Find where the given text appears and provide that cell's center as [X, Y] coordinate. 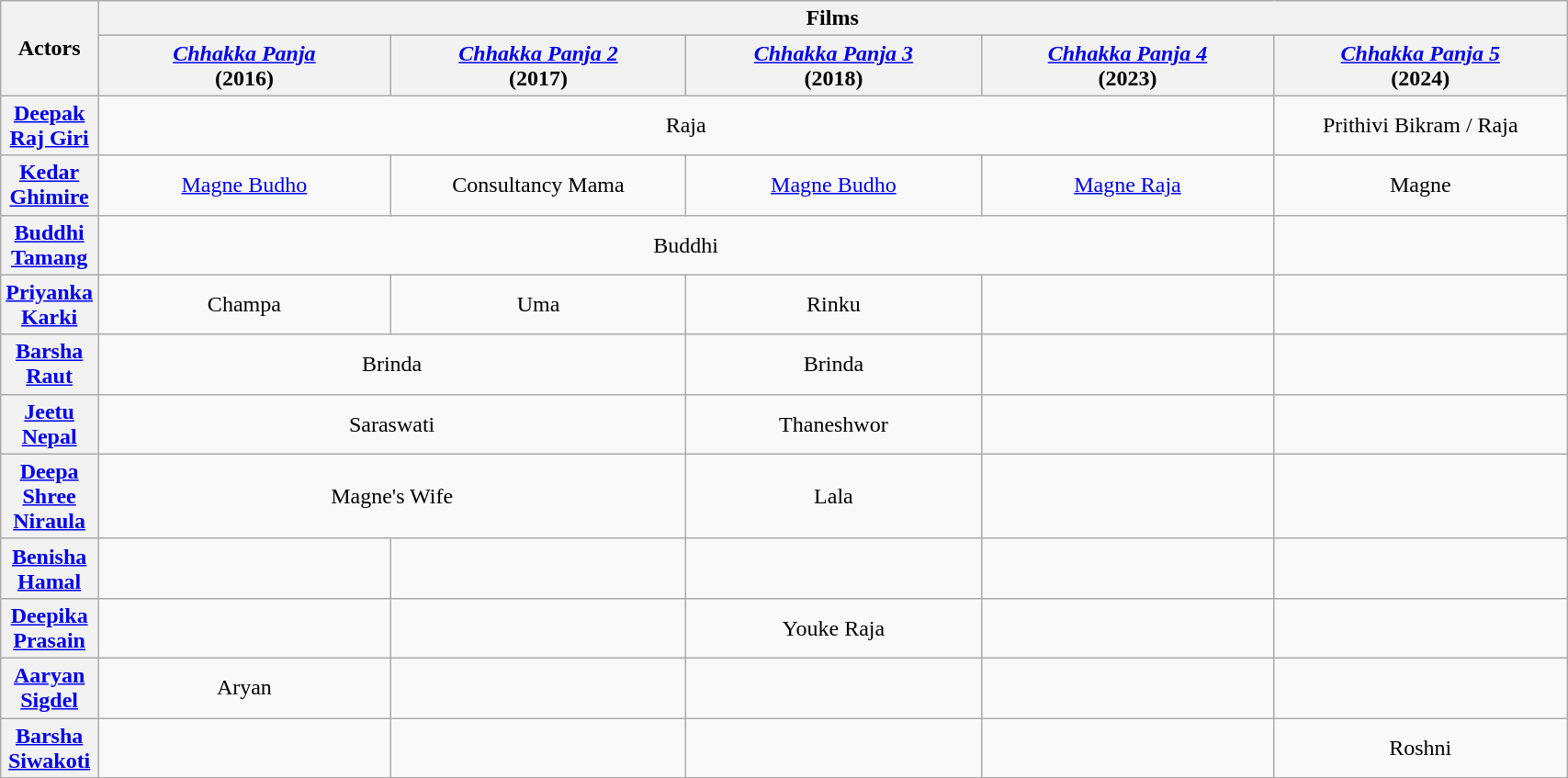
Deepak Raj Giri [50, 125]
Benisha Hamal [50, 568]
Kedar Ghimire [50, 186]
Films [832, 18]
Priyanka Karki [50, 305]
Chhakka Panja 4 (2023) [1128, 66]
Consultancy Mama [538, 186]
Rinku [834, 305]
Thaneshwor [834, 424]
Youke Raja [834, 628]
Chhakka Panja (2016) [244, 66]
Actors [50, 48]
Roshni [1420, 748]
Chhakka Panja 5 (2024) [1420, 66]
Buddhi [685, 244]
Buddhi Tamang [50, 244]
Prithivi Bikram / Raja [1420, 125]
Magne Raja [1128, 186]
Uma [538, 305]
Champa [244, 305]
Barsha Raut [50, 364]
Deepika Prasain [50, 628]
Aaryan Sigdel [50, 687]
Magne [1420, 186]
Aryan [244, 687]
Magne's Wife [391, 496]
Chhakka Panja 3 (2018) [834, 66]
Raja [685, 125]
Jeetu Nepal [50, 424]
Saraswati [391, 424]
Barsha Siwakoti [50, 748]
Deepa Shree Niraula [50, 496]
Chhakka Panja 2 (2017) [538, 66]
Lala [834, 496]
